Identify which cell holds the provided text, then report its (X, Y) central coordinate. 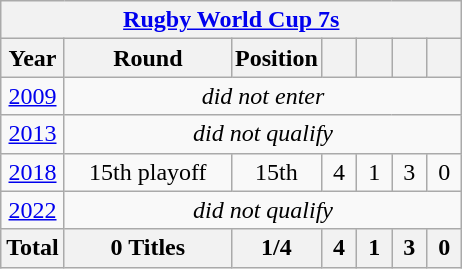
Rugby World Cup 7s (232, 20)
Position (276, 58)
2022 (33, 210)
15th playoff (148, 172)
2009 (33, 96)
Year (33, 58)
2018 (33, 172)
Total (33, 248)
2013 (33, 134)
1/4 (276, 248)
15th (276, 172)
did not enter (263, 96)
0 Titles (148, 248)
Round (148, 58)
